Return the (x, y) coordinate for the center point of the cell that contains the specified text.  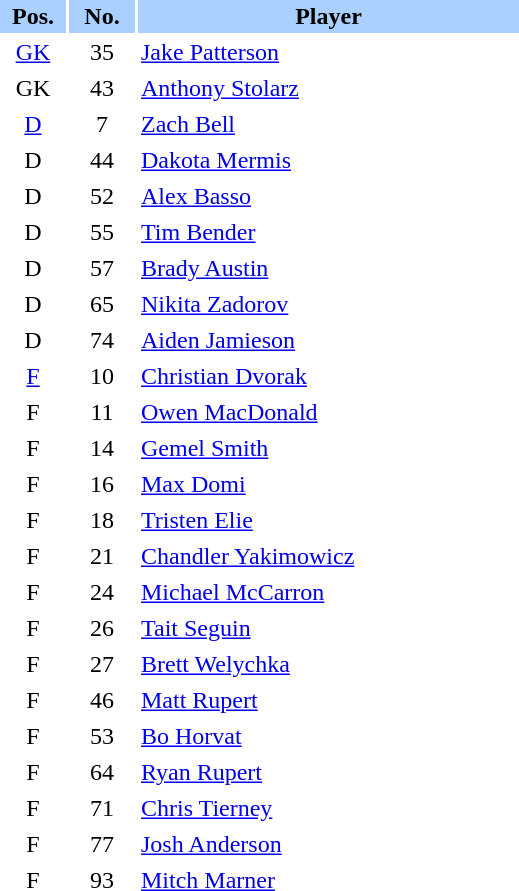
Christian Dvorak (328, 376)
Josh Anderson (328, 844)
Jake Patterson (328, 52)
Dakota Mermis (328, 160)
Aiden Jamieson (328, 340)
71 (102, 808)
11 (102, 412)
27 (102, 664)
26 (102, 628)
74 (102, 340)
18 (102, 520)
Nikita Zadorov (328, 304)
Max Domi (328, 484)
24 (102, 592)
Chris Tierney (328, 808)
No. (102, 16)
Chandler Yakimowicz (328, 556)
Anthony Stolarz (328, 88)
7 (102, 124)
Bo Horvat (328, 736)
Zach Bell (328, 124)
Brady Austin (328, 268)
Gemel Smith (328, 448)
35 (102, 52)
Tristen Elie (328, 520)
53 (102, 736)
16 (102, 484)
65 (102, 304)
14 (102, 448)
57 (102, 268)
44 (102, 160)
Tim Bender (328, 232)
55 (102, 232)
77 (102, 844)
46 (102, 700)
21 (102, 556)
10 (102, 376)
Tait Seguin (328, 628)
43 (102, 88)
Alex Basso (328, 196)
Brett Welychka (328, 664)
Michael McCarron (328, 592)
Player (328, 16)
52 (102, 196)
64 (102, 772)
Ryan Rupert (328, 772)
Owen MacDonald (328, 412)
Matt Rupert (328, 700)
Pos. (33, 16)
